Return [X, Y] of the center of cell containing provided text 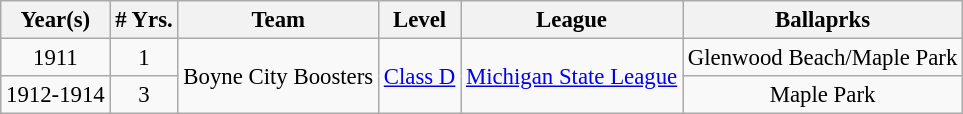
Team [278, 20]
Boyne City Boosters [278, 76]
1911 [56, 58]
Year(s) [56, 20]
League [572, 20]
1912-1914 [56, 95]
# Yrs. [144, 20]
Level [419, 20]
Glenwood Beach/Maple Park [822, 58]
3 [144, 95]
Class D [419, 76]
1 [144, 58]
Maple Park [822, 95]
Michigan State League [572, 76]
Ballaprks [822, 20]
